Return (X, Y) of the center of cell containing provided text 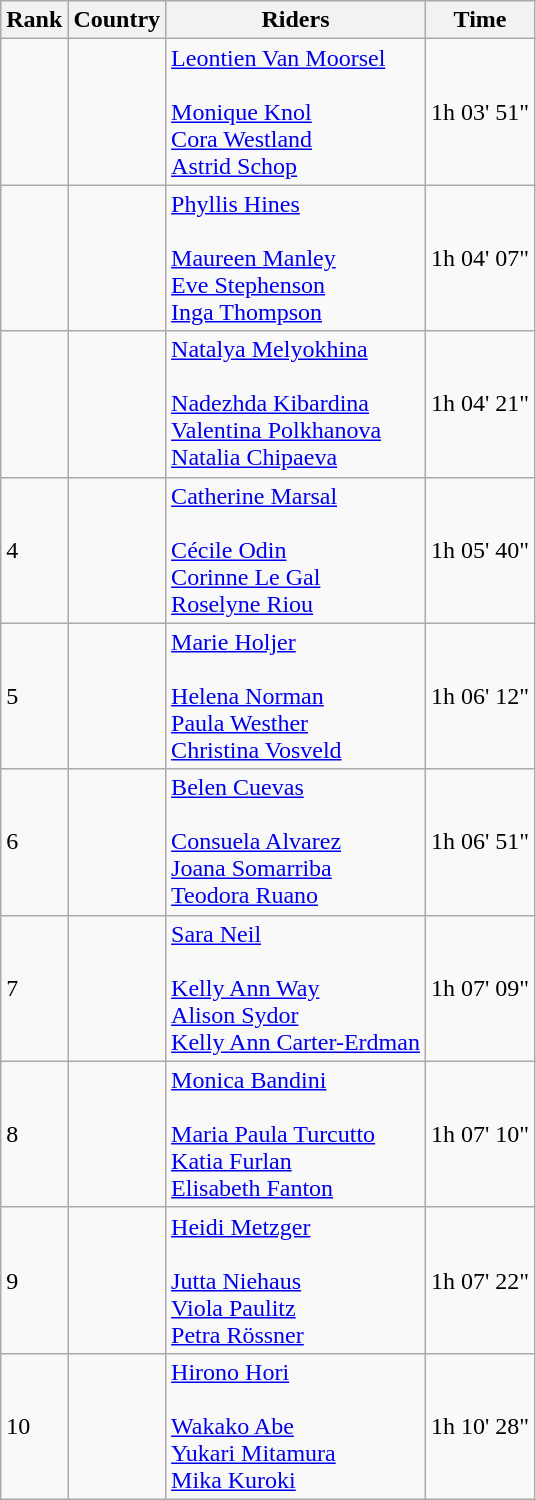
Natalya MelyokhinaNadezhda Kibardina Valentina Polkhanova Natalia Chipaeva (296, 404)
Phyllis HinesMaureen Manley Eve Stephenson Inga Thompson (296, 258)
4 (34, 550)
8 (34, 1134)
Marie HoljerHelena Norman Paula Westher Christina Vosveld (296, 696)
Heidi MetzgerJutta Niehaus Viola Paulitz Petra Rössner (296, 1280)
5 (34, 696)
1h 05' 40" (480, 550)
1h 03' 51" (480, 112)
7 (34, 988)
Riders (296, 20)
1h 07' 22" (480, 1280)
Monica BandiniMaria Paula Turcutto Katia Furlan Elisabeth Fanton (296, 1134)
Hirono HoriWakako Abe Yukari Mitamura Mika Kuroki (296, 1426)
1h 07' 09" (480, 988)
Belen CuevasConsuela Alvarez Joana Somarriba Teodora Ruano (296, 842)
Catherine MarsalCécile Odin Corinne Le Gal Roselyne Riou (296, 550)
1h 10' 28" (480, 1426)
1h 06' 51" (480, 842)
Country (117, 20)
1h 06' 12" (480, 696)
6 (34, 842)
1h 04' 07" (480, 258)
10 (34, 1426)
1h 07' 10" (480, 1134)
Sara NeilKelly Ann Way Alison Sydor Kelly Ann Carter-Erdman (296, 988)
Leontien Van MoorselMonique Knol Cora Westland Astrid Schop (296, 112)
Rank (34, 20)
Time (480, 20)
9 (34, 1280)
1h 04' 21" (480, 404)
